Return the (X, Y) coordinate for the center point of the cell that contains the specified text.  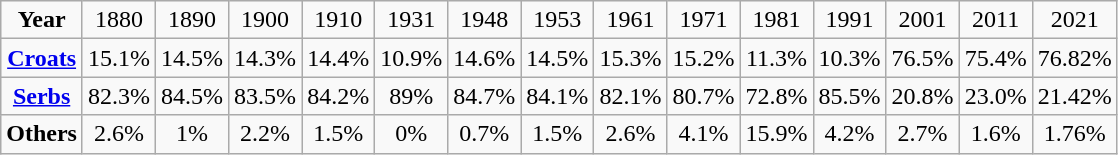
20.8% (922, 96)
2021 (1074, 20)
76.5% (922, 58)
2.7% (922, 134)
1880 (118, 20)
1948 (484, 20)
Year (42, 20)
4.1% (704, 134)
14.6% (484, 58)
1981 (776, 20)
23.0% (996, 96)
82.1% (630, 96)
1900 (266, 20)
1971 (704, 20)
1.76% (1074, 134)
84.5% (192, 96)
11.3% (776, 58)
84.1% (558, 96)
Serbs (42, 96)
72.8% (776, 96)
1991 (850, 20)
83.5% (266, 96)
1961 (630, 20)
4.2% (850, 134)
0% (412, 134)
2011 (996, 20)
14.4% (338, 58)
10.3% (850, 58)
21.42% (1074, 96)
14.3% (266, 58)
1890 (192, 20)
1.6% (996, 134)
2001 (922, 20)
75.4% (996, 58)
15.1% (118, 58)
1% (192, 134)
15.2% (704, 58)
80.7% (704, 96)
76.82% (1074, 58)
Croats (42, 58)
89% (412, 96)
84.2% (338, 96)
Others (42, 134)
85.5% (850, 96)
2.2% (266, 134)
15.9% (776, 134)
84.7% (484, 96)
1953 (558, 20)
0.7% (484, 134)
10.9% (412, 58)
15.3% (630, 58)
82.3% (118, 96)
1910 (338, 20)
1931 (412, 20)
